Pinpoint the cell where the given text exists, returning its [x, y] midpoint coordinate. 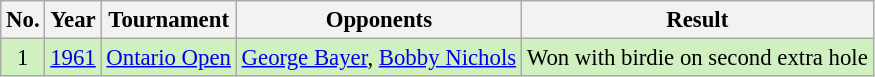
1961 [73, 58]
Tournament [168, 20]
No. [23, 20]
Opponents [378, 20]
Result [697, 20]
George Bayer, Bobby Nichols [378, 58]
1 [23, 58]
Ontario Open [168, 58]
Year [73, 20]
Won with birdie on second extra hole [697, 58]
